Identify which cell holds the provided text, then report its [x, y] central coordinate. 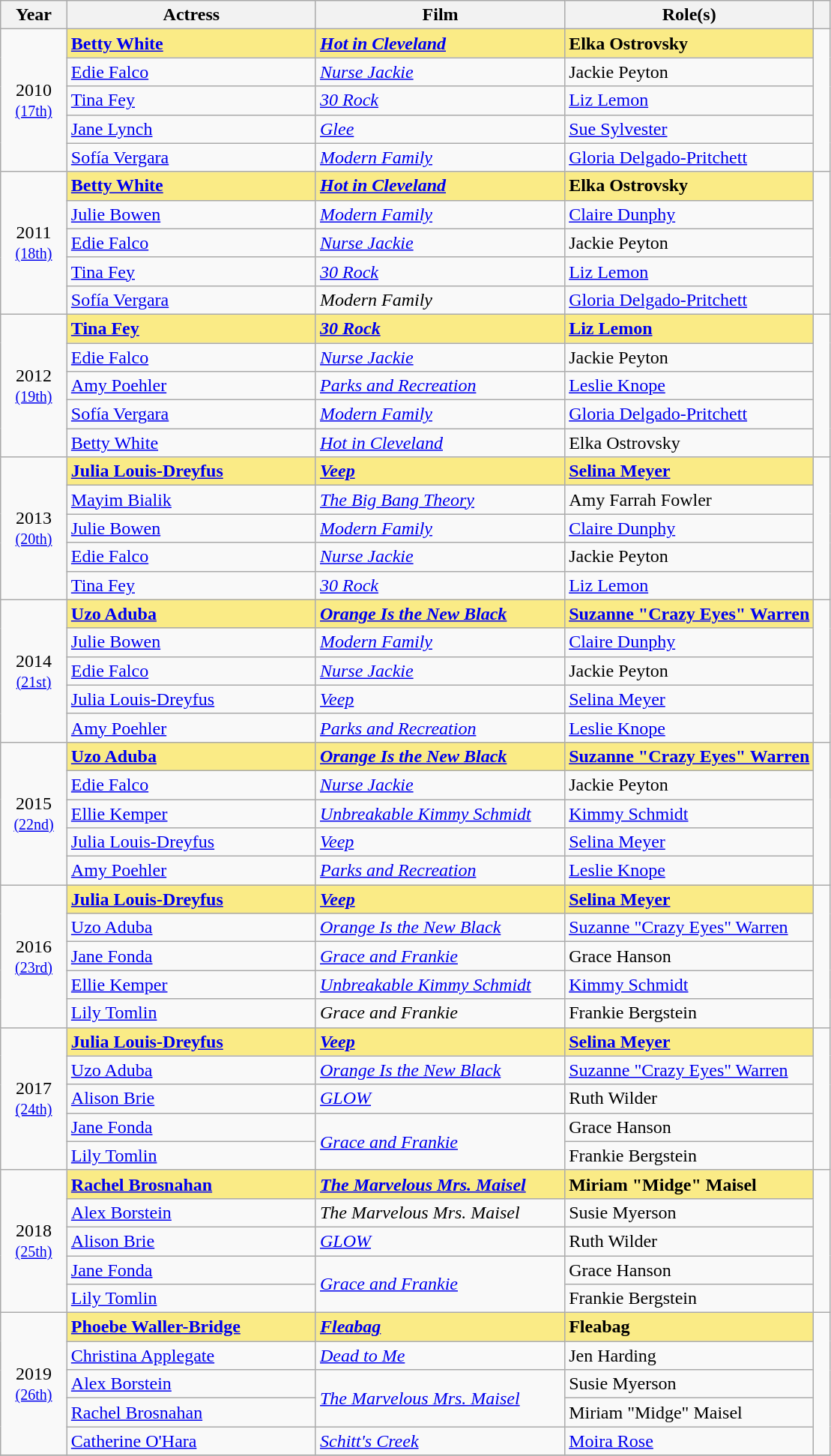
2011(18th) [34, 243]
2016(23rd) [34, 956]
2017(24th) [34, 1099]
2012(19th) [34, 385]
Mayim Bialik [191, 500]
2018(25th) [34, 1241]
2010(17th) [34, 100]
2014(21st) [34, 671]
Amy Farrah Fowler [689, 500]
Catherine O'Hara [191, 1441]
Jen Harding [689, 1356]
Role(s) [689, 15]
Year [34, 15]
Phoebe Waller-Bridge [191, 1327]
Dead to Me [440, 1356]
Schitt's Creek [440, 1441]
2019(26th) [34, 1384]
Christina Applegate [191, 1356]
Glee [440, 129]
Moira Rose [689, 1441]
Film [440, 15]
2013(20th) [34, 528]
2015(22nd) [34, 813]
The Big Bang Theory [440, 500]
Actress [191, 15]
Jane Lynch [191, 129]
Sue Sylvester [689, 129]
